Locate the cell with the specified text and output its (x, y) center coordinate. 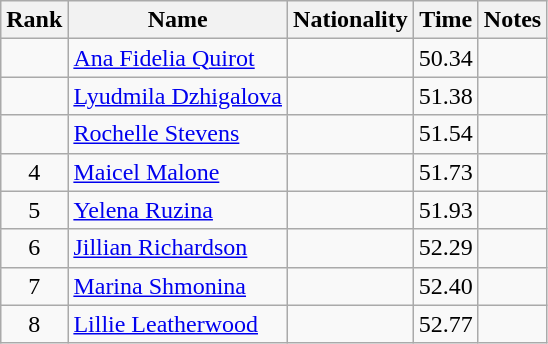
5 (34, 210)
Jillian Richardson (178, 248)
Lillie Leatherwood (178, 324)
Name (178, 20)
Marina Shmonina (178, 286)
7 (34, 286)
Rochelle Stevens (178, 134)
Ana Fidelia Quirot (178, 58)
Yelena Ruzina (178, 210)
51.93 (446, 210)
Nationality (351, 20)
50.34 (446, 58)
51.54 (446, 134)
4 (34, 172)
6 (34, 248)
52.40 (446, 286)
52.77 (446, 324)
51.38 (446, 96)
51.73 (446, 172)
Notes (512, 20)
Time (446, 20)
52.29 (446, 248)
8 (34, 324)
Lyudmila Dzhigalova (178, 96)
Maicel Malone (178, 172)
Rank (34, 20)
